Detect which cell encompasses the target text, then output its [x, y] center coordinate. 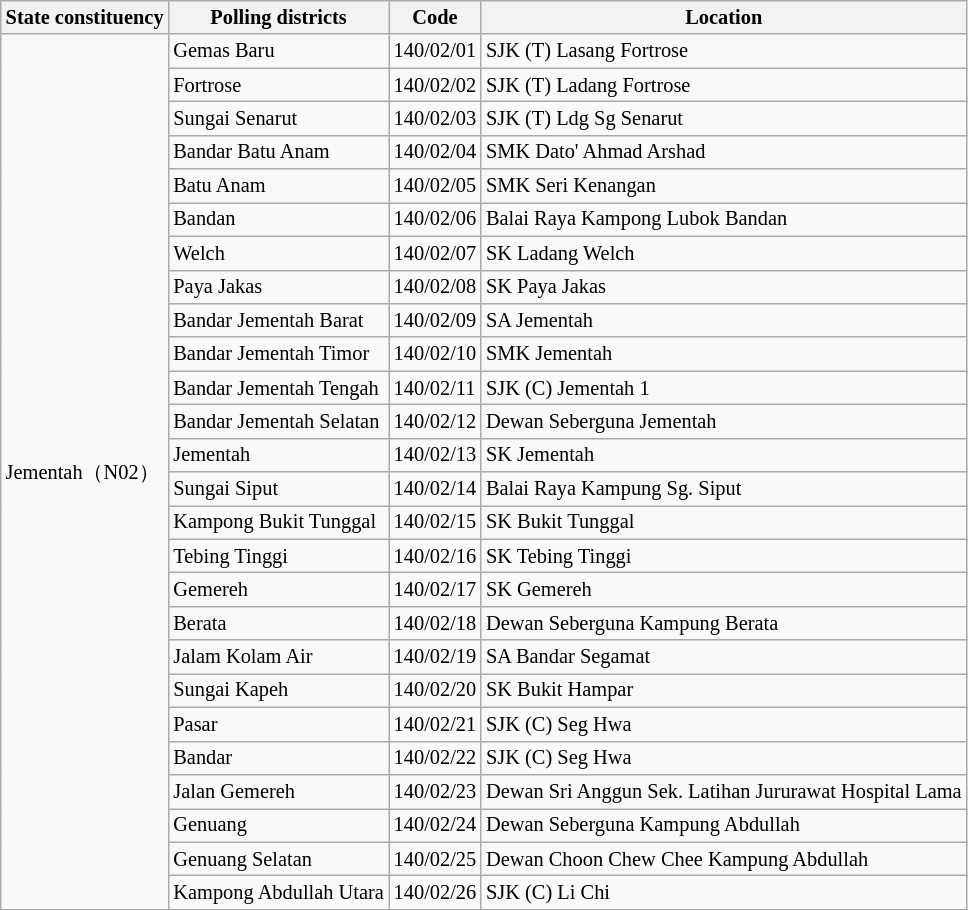
Jalan Gemereh [278, 791]
Batu Anam [278, 186]
Bandar [278, 758]
140/02/15 [435, 522]
SMK Seri Kenangan [724, 186]
Pasar [278, 724]
Jalam Kolam Air [278, 657]
Paya Jakas [278, 287]
SK Bukit Tunggal [724, 522]
SJK (T) Ldg Sg Senarut [724, 118]
SK Paya Jakas [724, 287]
SK Bukit Hampar [724, 690]
Gemas Baru [278, 51]
SK Ladang Welch [724, 253]
SMK Dato' Ahmad Arshad [724, 152]
140/02/20 [435, 690]
140/02/16 [435, 556]
SJK (T) Lasang Fortrose [724, 51]
Dewan Sri Anggun Sek. Latihan Jururawat Hospital Lama [724, 791]
SK Gemereh [724, 589]
SA Bandar Segamat [724, 657]
140/02/07 [435, 253]
Bandan [278, 219]
Genuang [278, 825]
140/02/25 [435, 859]
Dewan Choon Chew Chee Kampung Abdullah [724, 859]
SJK (C) Jementah 1 [724, 388]
Jementah [278, 455]
140/02/21 [435, 724]
Berata [278, 623]
140/02/24 [435, 825]
140/02/10 [435, 354]
Kampong Abdullah Utara [278, 892]
Jementah（N02） [85, 472]
140/02/12 [435, 421]
140/02/19 [435, 657]
140/02/02 [435, 85]
SK Tebing Tinggi [724, 556]
140/02/09 [435, 320]
Bandar Batu Anam [278, 152]
Tebing Tinggi [278, 556]
Sungai Kapeh [278, 690]
Balai Raya Kampung Sg. Siput [724, 489]
140/02/11 [435, 388]
Dewan Seberguna Kampung Abdullah [724, 825]
SJK (C) Li Chi [724, 892]
140/02/06 [435, 219]
140/02/08 [435, 287]
Dewan Seberguna Kampung Berata [724, 623]
140/02/18 [435, 623]
Sungai Siput [278, 489]
Bandar Jementah Barat [278, 320]
Bandar Jementah Timor [278, 354]
SA Jementah [724, 320]
140/02/04 [435, 152]
Kampong Bukit Tunggal [278, 522]
140/02/13 [435, 455]
Welch [278, 253]
140/02/23 [435, 791]
Bandar Jementah Tengah [278, 388]
Polling districts [278, 17]
State constituency [85, 17]
140/02/22 [435, 758]
Bandar Jementah Selatan [278, 421]
Fortrose [278, 85]
SMK Jementah [724, 354]
140/02/05 [435, 186]
SJK (T) Ladang Fortrose [724, 85]
Code [435, 17]
140/02/26 [435, 892]
Location [724, 17]
140/02/01 [435, 51]
SK Jementah [724, 455]
Sungai Senarut [278, 118]
140/02/14 [435, 489]
Balai Raya Kampong Lubok Bandan [724, 219]
Gemereh [278, 589]
140/02/03 [435, 118]
Genuang Selatan [278, 859]
Dewan Seberguna Jementah [724, 421]
140/02/17 [435, 589]
